Find where the given text appears and provide that cell's center as [x, y] coordinate. 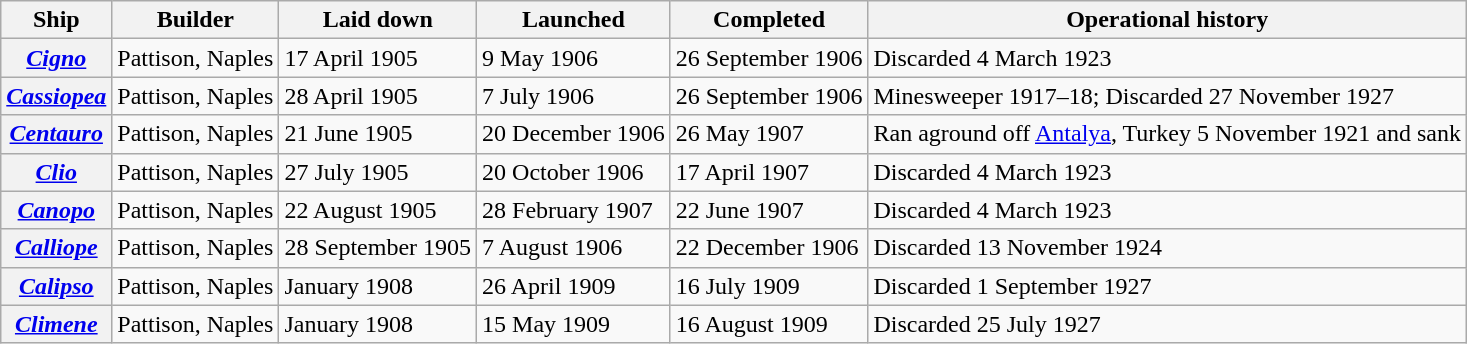
16 July 1909 [769, 286]
Climene [56, 324]
26 May 1907 [769, 134]
Cassiopea [56, 96]
21 June 1905 [378, 134]
16 August 1909 [769, 324]
Discarded 1 September 1927 [1168, 286]
22 June 1907 [769, 210]
Operational history [1168, 20]
Builder [196, 20]
Discarded 25 July 1927 [1168, 324]
20 December 1906 [574, 134]
28 April 1905 [378, 96]
22 December 1906 [769, 248]
Centauro [56, 134]
Cigno [56, 58]
Ship [56, 20]
Minesweeper 1917–18; Discarded 27 November 1927 [1168, 96]
Calliope [56, 248]
28 September 1905 [378, 248]
Discarded 13 November 1924 [1168, 248]
7 July 1906 [574, 96]
Clio [56, 172]
28 February 1907 [574, 210]
Laid down [378, 20]
22 August 1905 [378, 210]
Launched [574, 20]
17 April 1905 [378, 58]
27 July 1905 [378, 172]
7 August 1906 [574, 248]
26 April 1909 [574, 286]
Canopo [56, 210]
15 May 1909 [574, 324]
9 May 1906 [574, 58]
Completed [769, 20]
Calipso [56, 286]
Ran aground off Antalya, Turkey 5 November 1921 and sank [1168, 134]
17 April 1907 [769, 172]
20 October 1906 [574, 172]
